Return the [x, y] coordinate for the center point of the cell that contains the specified text.  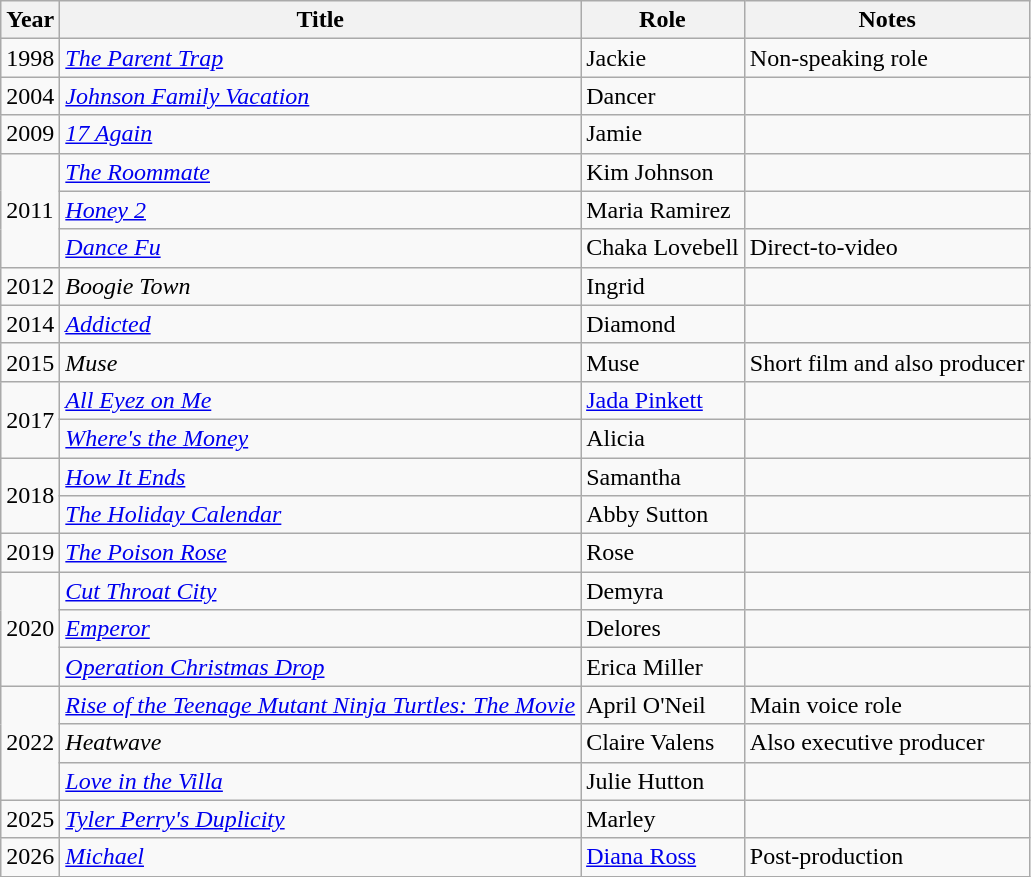
Year [30, 20]
Direct-to-video [887, 248]
2019 [30, 553]
Role [663, 20]
Abby Sutton [663, 515]
The Parent Trap [320, 58]
Delores [663, 629]
2018 [30, 496]
The Poison Rose [320, 553]
Johnson Family Vacation [320, 96]
April O'Neil [663, 705]
Ingrid [663, 286]
Notes [887, 20]
2009 [30, 134]
Marley [663, 819]
Rise of the Teenage Mutant Ninja Turtles: The Movie [320, 705]
Where's the Money [320, 438]
Samantha [663, 477]
Diana Ross [663, 857]
Julie Hutton [663, 781]
Maria Ramirez [663, 210]
Diamond [663, 324]
Love in the Villa [320, 781]
2012 [30, 286]
Emperor [320, 629]
1998 [30, 58]
2015 [30, 362]
Rose [663, 553]
2022 [30, 743]
Boogie Town [320, 286]
How It Ends [320, 477]
Title [320, 20]
2011 [30, 210]
Jackie [663, 58]
The Roommate [320, 172]
Addicted [320, 324]
2017 [30, 419]
2004 [30, 96]
Also executive producer [887, 743]
Dance Fu [320, 248]
2014 [30, 324]
Dancer [663, 96]
Cut Throat City [320, 591]
Tyler Perry's Duplicity [320, 819]
2020 [30, 629]
Michael [320, 857]
Jada Pinkett [663, 400]
2025 [30, 819]
Kim Johnson [663, 172]
Claire Valens [663, 743]
Operation Christmas Drop [320, 667]
The Holiday Calendar [320, 515]
Demyra [663, 591]
Non-speaking role [887, 58]
Main voice role [887, 705]
Honey 2 [320, 210]
Heatwave [320, 743]
Post-production [887, 857]
Jamie [663, 134]
Short film and also producer [887, 362]
All Eyez on Me [320, 400]
2026 [30, 857]
Chaka Lovebell [663, 248]
Alicia [663, 438]
17 Again [320, 134]
Erica Miller [663, 667]
